Identify which cell holds the provided text, then report its [x, y] central coordinate. 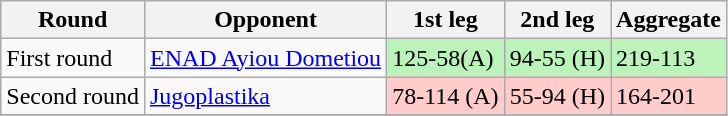
First round [73, 58]
125-58(A) [446, 58]
2nd leg [557, 20]
Jugoplastika [265, 96]
Second round [73, 96]
94-55 (H) [557, 58]
55-94 (H) [557, 96]
164-201 [669, 96]
78-114 (A) [446, 96]
1st leg [446, 20]
Round [73, 20]
Opponent [265, 20]
ENAD Ayiou Dometiou [265, 58]
219-113 [669, 58]
Aggregate [669, 20]
